Determine the [x, y] coordinate at the center of the cell enclosing the given text.  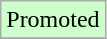
Promoted [53, 20]
